Pinpoint the cell where the given text exists, returning its [X, Y] midpoint coordinate. 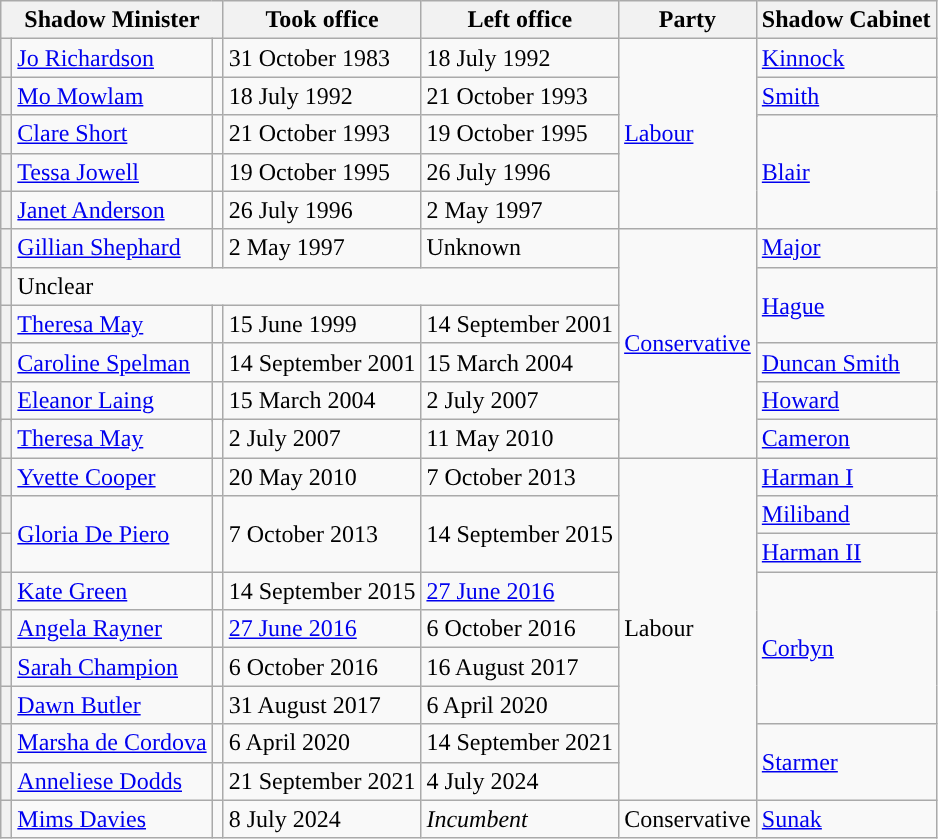
Gloria De Piero [112, 534]
Clare Short [112, 134]
Eleanor Laing [112, 400]
Took office [322, 20]
Party [688, 20]
11 May 2010 [520, 438]
15 June 1999 [322, 324]
Unknown [520, 248]
21 September 2021 [322, 781]
Mims Davies [112, 819]
Marsha de Cordova [112, 743]
Harman I [846, 477]
Left office [520, 20]
20 May 2010 [322, 477]
Blair [846, 172]
16 August 2017 [520, 667]
Angela Rayner [112, 629]
Kate Green [112, 591]
Yvette Cooper [112, 477]
Corbyn [846, 648]
31 August 2017 [322, 705]
14 September 2021 [520, 743]
Smith [846, 96]
Mo Mowlam [112, 96]
Dawn Butler [112, 705]
Howard [846, 400]
Miliband [846, 515]
31 October 1983 [322, 58]
Sarah Champion [112, 667]
Incumbent [520, 819]
Hague [846, 305]
4 July 2024 [520, 781]
Unclear [316, 286]
Caroline Spelman [112, 362]
Starmer [846, 762]
Shadow Minister [112, 20]
Gillian Shephard [112, 248]
Janet Anderson [112, 210]
Jo Richardson [112, 58]
8 July 2024 [322, 819]
Kinnock [846, 58]
Duncan Smith [846, 362]
Major [846, 248]
Anneliese Dodds [112, 781]
Harman II [846, 553]
Cameron [846, 438]
Shadow Cabinet [846, 20]
Sunak [846, 819]
Tessa Jowell [112, 172]
